For the text-containing cell, return its midpoint in (X, Y) coordinate format. 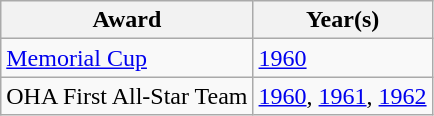
Award (127, 20)
OHA First All-Star Team (127, 96)
1960, 1961, 1962 (342, 96)
Year(s) (342, 20)
1960 (342, 58)
Memorial Cup (127, 58)
